Locate the cell with the specified text and output its (X, Y) center coordinate. 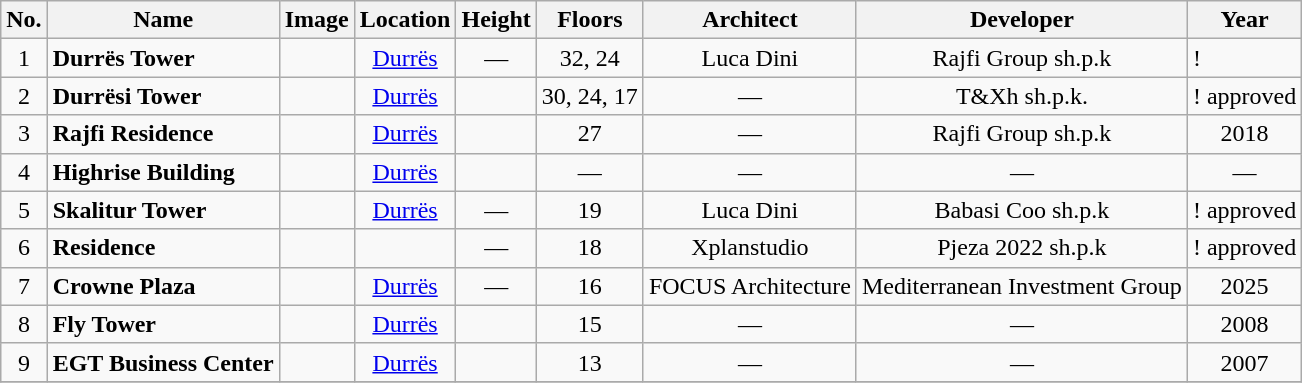
Pjeza 2022 sh.p.k (1022, 248)
18 (590, 248)
8 (24, 324)
4 (24, 172)
6 (24, 248)
Name (163, 20)
Residence (163, 248)
15 (590, 324)
2025 (1244, 286)
13 (590, 362)
27 (590, 134)
EGT Business Center (163, 362)
T&Xh sh.p.k. (1022, 96)
No. (24, 20)
16 (590, 286)
2008 (1244, 324)
Highrise Building (163, 172)
1 (24, 58)
Location (405, 20)
7 (24, 286)
5 (24, 210)
3 (24, 134)
Floors (590, 20)
Year (1244, 20)
! (1244, 58)
30, 24, 17 (590, 96)
Durrësi Tower (163, 96)
9 (24, 362)
Durrës Tower (163, 58)
2018 (1244, 134)
Fly Tower (163, 324)
FOCUS Architecture (750, 286)
Mediterranean Investment Group (1022, 286)
Rajfi Residence (163, 134)
Xplanstudio (750, 248)
2 (24, 96)
Crowne Plaza (163, 286)
2007 (1244, 362)
Image (316, 20)
Architect (750, 20)
Developer (1022, 20)
32, 24 (590, 58)
Babasi Coo sh.p.k (1022, 210)
Height (496, 20)
Skalitur Tower (163, 210)
19 (590, 210)
